Detect which cell encompasses the target text, then output its (x, y) center coordinate. 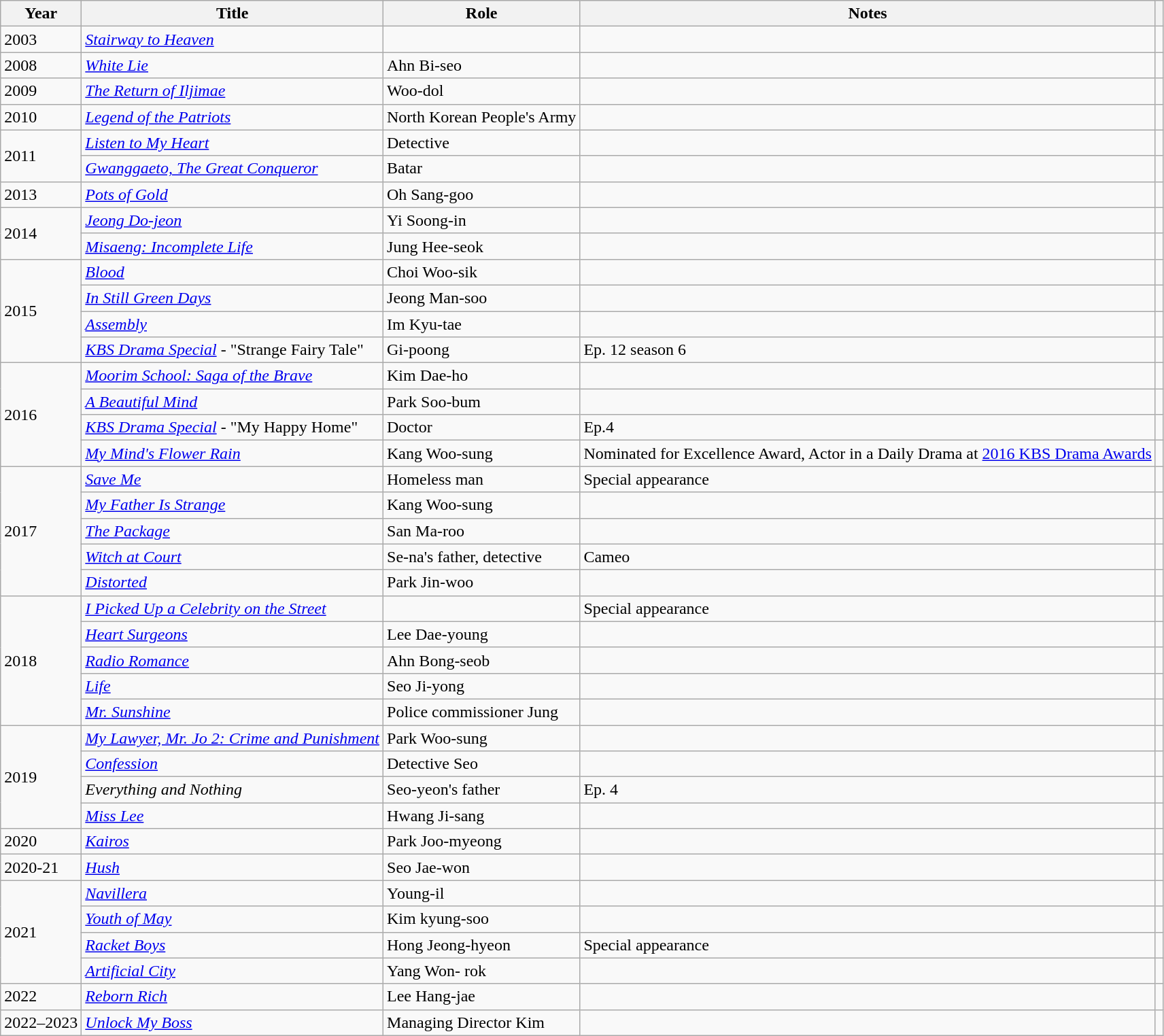
My Father Is Strange (233, 505)
2016 (41, 415)
2022–2023 (41, 1022)
Heart Surgeons (233, 634)
2008 (41, 65)
2013 (41, 194)
2003 (41, 39)
Homeless man (481, 479)
Ahn Bi-seo (481, 65)
2021 (41, 932)
2015 (41, 311)
Young-il (481, 893)
Park Joo-myeong (481, 842)
Save Me (233, 479)
Legend of the Patriots (233, 117)
Jeong Man-soo (481, 298)
Youth of May (233, 919)
Witch at Court (233, 557)
2014 (41, 233)
Blood (233, 272)
My Mind's Flower Rain (233, 453)
Lee Dae-young (481, 634)
Ep.4 (868, 428)
The Package (233, 531)
Detective (481, 143)
I Picked Up a Celebrity on the Street (233, 608)
Assembly (233, 324)
Confession (233, 764)
Police commissioner Jung (481, 712)
Pots of Gold (233, 194)
Kairos (233, 842)
Lee Hang-jae (481, 997)
San Ma-roo (481, 531)
Yang Won- rok (481, 971)
A Beautiful Mind (233, 402)
Navillera (233, 893)
Hong Jeong-hyeon (481, 945)
Reborn Rich (233, 997)
North Korean People's Army (481, 117)
2020 (41, 842)
Year (41, 14)
Doctor (481, 428)
Listen to My Heart (233, 143)
2011 (41, 156)
2017 (41, 531)
Hwang Ji-sang (481, 816)
Unlock My Boss (233, 1022)
Seo Ji-yong (481, 686)
2009 (41, 91)
Mr. Sunshine (233, 712)
KBS Drama Special - "My Happy Home" (233, 428)
2020-21 (41, 867)
In Still Green Days (233, 298)
Yi Soong-in (481, 220)
Se-na's father, detective (481, 557)
2018 (41, 660)
2010 (41, 117)
Hush (233, 867)
Seo-yeon's father (481, 790)
2019 (41, 776)
Miss Lee (233, 816)
White Lie (233, 65)
Title (233, 14)
Choi Woo-sik (481, 272)
Moorim School: Saga of the Brave (233, 376)
Life (233, 686)
Stairway to Heaven (233, 39)
Nominated for Excellence Award, Actor in a Daily Drama at 2016 KBS Drama Awards (868, 453)
Park Soo-bum (481, 402)
Misaeng: Incomplete Life (233, 246)
Ep. 4 (868, 790)
Oh Sang-goo (481, 194)
Seo Jae-won (481, 867)
Notes (868, 14)
Jeong Do-jeon (233, 220)
Artificial City (233, 971)
Gi-poong (481, 350)
Kim Dae-ho (481, 376)
KBS Drama Special - "Strange Fairy Tale" (233, 350)
Ahn Bong-seob (481, 660)
Jung Hee-seok (481, 246)
My Lawyer, Mr. Jo 2: Crime and Punishment (233, 738)
Detective Seo (481, 764)
Park Woo-sung (481, 738)
Batar (481, 169)
Racket Boys (233, 945)
The Return of Iljimae (233, 91)
Role (481, 14)
2022 (41, 997)
Everything and Nothing (233, 790)
Im Kyu-tae (481, 324)
Woo-dol (481, 91)
Distorted (233, 583)
Park Jin-woo (481, 583)
Managing Director Kim (481, 1022)
Kim kyung-soo (481, 919)
Cameo (868, 557)
Radio Romance (233, 660)
Ep. 12 season 6 (868, 350)
Gwanggaeto, The Great Conqueror (233, 169)
